Identify which cell holds the provided text, then report its [x, y] central coordinate. 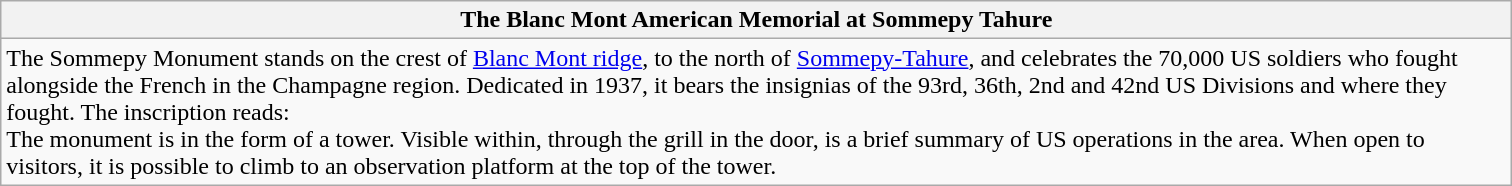
The Blanc Mont American Memorial at Sommepy Tahure [756, 20]
